Extract the (X, Y) coordinate from the center of the cell holding the provided text.  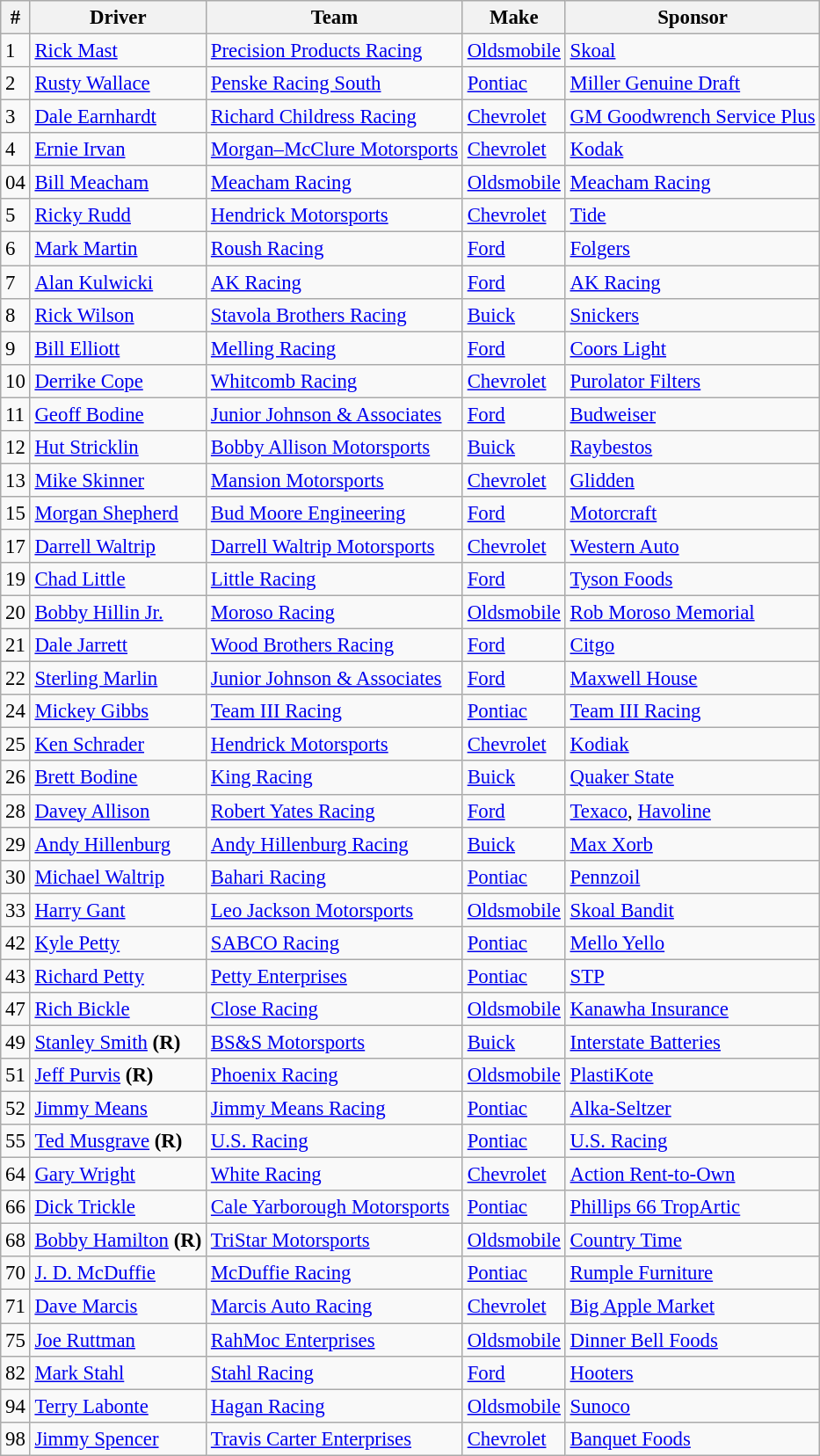
Richard Childress Racing (335, 117)
Darrell Waltrip (118, 546)
17 (16, 546)
Kodak (693, 149)
Driver (118, 18)
Jimmy Means Racing (335, 1109)
Close Racing (335, 1009)
Robert Yates Racing (335, 811)
4 (16, 149)
Joe Ruttman (118, 1340)
Coors Light (693, 348)
98 (16, 1438)
Make (513, 18)
Sponsor (693, 18)
Melling Racing (335, 348)
Mansion Motorsports (335, 480)
1 (16, 51)
Phillips 66 TropArtic (693, 1207)
Rick Mast (118, 51)
Interstate Batteries (693, 1042)
Pennzoil (693, 877)
Kodiak (693, 745)
Moroso Racing (335, 613)
Max Xorb (693, 844)
Brett Bodine (118, 778)
Raybestos (693, 448)
Mello Yello (693, 943)
Precision Products Racing (335, 51)
Big Apple Market (693, 1307)
Terry Labonte (118, 1406)
30 (16, 877)
Dick Trickle (118, 1207)
Miller Genuine Draft (693, 84)
Folgers (693, 249)
Stavola Brothers Racing (335, 315)
Bud Moore Engineering (335, 513)
Bobby Hillin Jr. (118, 613)
43 (16, 976)
Mark Martin (118, 249)
55 (16, 1141)
Dale Earnhardt (118, 117)
Banquet Foods (693, 1438)
Andy Hillenburg Racing (335, 844)
Ernie Irvan (118, 149)
Action Rent-to-Own (693, 1175)
71 (16, 1307)
33 (16, 910)
Ted Musgrave (R) (118, 1141)
21 (16, 645)
Kyle Petty (118, 943)
Ricky Rudd (118, 215)
Quaker State (693, 778)
Budweiser (693, 414)
Derrike Cope (118, 381)
Phoenix Racing (335, 1075)
Jimmy Means (118, 1109)
Penske Racing South (335, 84)
2 (16, 84)
Tide (693, 215)
Bill Meacham (118, 183)
Bahari Racing (335, 877)
7 (16, 282)
47 (16, 1009)
Dale Jarrett (118, 645)
Western Auto (693, 546)
Motorcraft (693, 513)
Hagan Racing (335, 1406)
White Racing (335, 1175)
Country Time (693, 1241)
Dave Marcis (118, 1307)
Wood Brothers Racing (335, 645)
52 (16, 1109)
SABCO Racing (335, 943)
Jimmy Spencer (118, 1438)
9 (16, 348)
Stanley Smith (R) (118, 1042)
Purolator Filters (693, 381)
Team (335, 18)
70 (16, 1274)
Snickers (693, 315)
19 (16, 579)
Sterling Marlin (118, 679)
Chad Little (118, 579)
49 (16, 1042)
Cale Yarborough Motorsports (335, 1207)
Ken Schrader (118, 745)
Davey Allison (118, 811)
64 (16, 1175)
Alka-Seltzer (693, 1109)
Glidden (693, 480)
PlastiKote (693, 1075)
Hut Stricklin (118, 448)
Mark Stahl (118, 1372)
Texaco, Havoline (693, 811)
STP (693, 976)
28 (16, 811)
Roush Racing (335, 249)
Skoal (693, 51)
82 (16, 1372)
6 (16, 249)
Leo Jackson Motorsports (335, 910)
TriStar Motorsports (335, 1241)
25 (16, 745)
Rob Moroso Memorial (693, 613)
Hooters (693, 1372)
5 (16, 215)
# (16, 18)
McDuffie Racing (335, 1274)
Little Racing (335, 579)
Morgan–McClure Motorsports (335, 149)
26 (16, 778)
Darrell Waltrip Motorsports (335, 546)
Rusty Wallace (118, 84)
Mike Skinner (118, 480)
Mickey Gibbs (118, 711)
Kanawha Insurance (693, 1009)
Petty Enterprises (335, 976)
24 (16, 711)
Stahl Racing (335, 1372)
68 (16, 1241)
11 (16, 414)
42 (16, 943)
Andy Hillenburg (118, 844)
8 (16, 315)
Michael Waltrip (118, 877)
Richard Petty (118, 976)
20 (16, 613)
Bobby Allison Motorsports (335, 448)
3 (16, 117)
Sunoco (693, 1406)
Geoff Bodine (118, 414)
Alan Kulwicki (118, 282)
BS&S Motorsports (335, 1042)
Gary Wright (118, 1175)
Morgan Shepherd (118, 513)
Bill Elliott (118, 348)
Rich Bickle (118, 1009)
Maxwell House (693, 679)
King Racing (335, 778)
Harry Gant (118, 910)
Skoal Bandit (693, 910)
12 (16, 448)
Jeff Purvis (R) (118, 1075)
Marcis Auto Racing (335, 1307)
Whitcomb Racing (335, 381)
Citgo (693, 645)
94 (16, 1406)
GM Goodwrench Service Plus (693, 117)
29 (16, 844)
Rumple Furniture (693, 1274)
04 (16, 183)
Travis Carter Enterprises (335, 1438)
22 (16, 679)
Tyson Foods (693, 579)
13 (16, 480)
10 (16, 381)
RahMoc Enterprises (335, 1340)
Rick Wilson (118, 315)
J. D. McDuffie (118, 1274)
75 (16, 1340)
66 (16, 1207)
Dinner Bell Foods (693, 1340)
15 (16, 513)
51 (16, 1075)
Bobby Hamilton (R) (118, 1241)
